Return (x, y) of the center of cell containing provided text 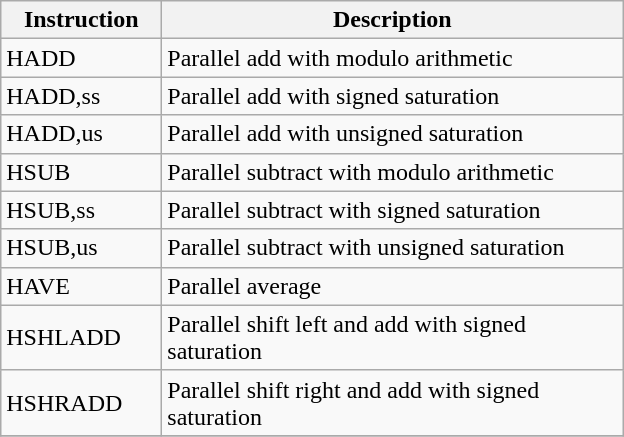
HSUB (82, 172)
HADD,us (82, 134)
HSHRADD (82, 402)
HSHLADD (82, 338)
Parallel subtract with signed saturation (392, 210)
HAVE (82, 286)
Parallel shift left and add with signed saturation (392, 338)
HSUB,ss (82, 210)
Parallel add with modulo arithmetic (392, 58)
Parallel average (392, 286)
Parallel subtract with unsigned saturation (392, 248)
Instruction (82, 20)
Parallel shift right and add with signed saturation (392, 402)
Description (392, 20)
HADD (82, 58)
HADD,ss (82, 96)
Parallel add with unsigned saturation (392, 134)
Parallel add with signed saturation (392, 96)
HSUB,us (82, 248)
Parallel subtract with modulo arithmetic (392, 172)
